Determine the (X, Y) coordinate at the center of the cell enclosing the given text.  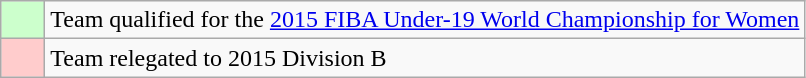
Team qualified for the 2015 FIBA Under-19 World Championship for Women (425, 20)
Team relegated to 2015 Division B (425, 58)
